Output the (x, y) coordinate of the center of the cell containing the given text.  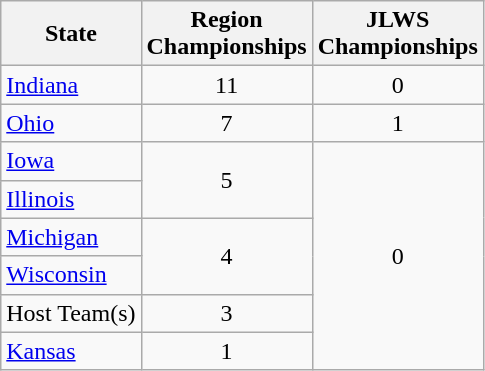
5 (226, 180)
JLWSChampionships (398, 34)
Iowa (71, 161)
7 (226, 123)
4 (226, 256)
Wisconsin (71, 275)
3 (226, 313)
Ohio (71, 123)
State (71, 34)
Kansas (71, 351)
Michigan (71, 237)
Illinois (71, 199)
11 (226, 85)
RegionChampionships (226, 34)
Host Team(s) (71, 313)
Indiana (71, 85)
